Search for the cell housing the specified text and yield its (X, Y) center coordinate. 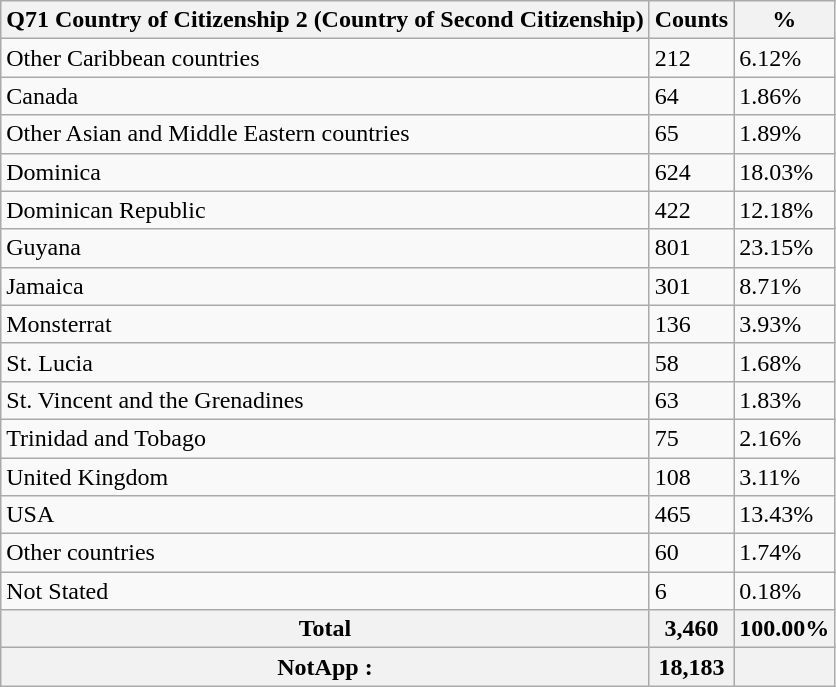
465 (691, 515)
18,183 (691, 667)
212 (691, 58)
1.68% (784, 362)
58 (691, 362)
75 (691, 438)
% (784, 20)
6.12% (784, 58)
136 (691, 324)
624 (691, 172)
1.83% (784, 400)
St. Vincent and the Grenadines (325, 400)
Dominican Republic (325, 210)
64 (691, 96)
Total (325, 629)
Counts (691, 20)
108 (691, 477)
Q71 Country of Citizenship 2 (Country of Second Citizenship) (325, 20)
Not Stated (325, 591)
Dominica (325, 172)
Canada (325, 96)
3,460 (691, 629)
Other Caribbean countries (325, 58)
2.16% (784, 438)
1.86% (784, 96)
100.00% (784, 629)
3.11% (784, 477)
12.18% (784, 210)
8.71% (784, 286)
NotApp : (325, 667)
0.18% (784, 591)
Monsterrat (325, 324)
Jamaica (325, 286)
Trinidad and Tobago (325, 438)
Other Asian and Middle Eastern countries (325, 134)
Other countries (325, 553)
USA (325, 515)
301 (691, 286)
13.43% (784, 515)
65 (691, 134)
3.93% (784, 324)
Guyana (325, 248)
1.89% (784, 134)
St. Lucia (325, 362)
18.03% (784, 172)
23.15% (784, 248)
1.74% (784, 553)
6 (691, 591)
63 (691, 400)
60 (691, 553)
801 (691, 248)
422 (691, 210)
United Kingdom (325, 477)
